Identify which cell holds the provided text, then report its [X, Y] central coordinate. 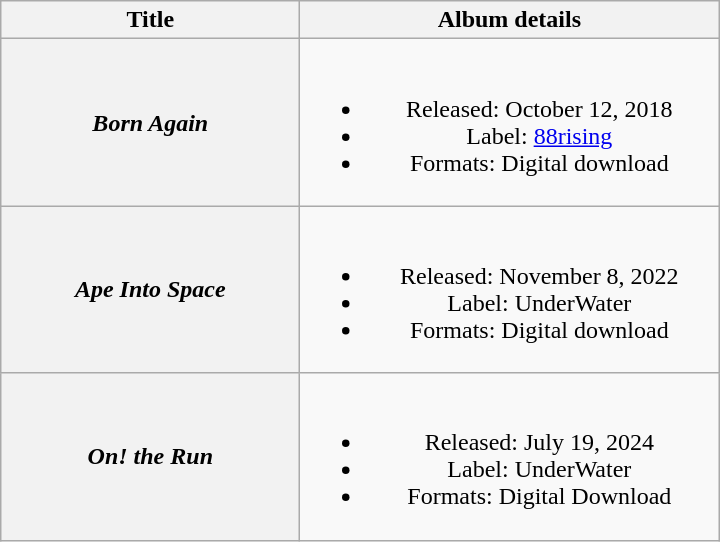
Album details [510, 20]
Title [150, 20]
On! the Run [150, 456]
Released: July 19, 2024Label: UnderWaterFormats: Digital Download [510, 456]
Released: October 12, 2018Label: 88risingFormats: Digital download [510, 122]
Released: November 8, 2022Label: UnderWaterFormats: Digital download [510, 290]
Ape Into Space [150, 290]
Born Again [150, 122]
